Detect which cell encompasses the target text, then output its [X, Y] center coordinate. 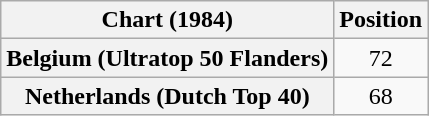
Belgium (Ultratop 50 Flanders) [168, 58]
Chart (1984) [168, 20]
72 [381, 58]
Position [381, 20]
Netherlands (Dutch Top 40) [168, 96]
68 [381, 96]
